Provide the [X, Y] coordinate of the cell's center where the given text is located.  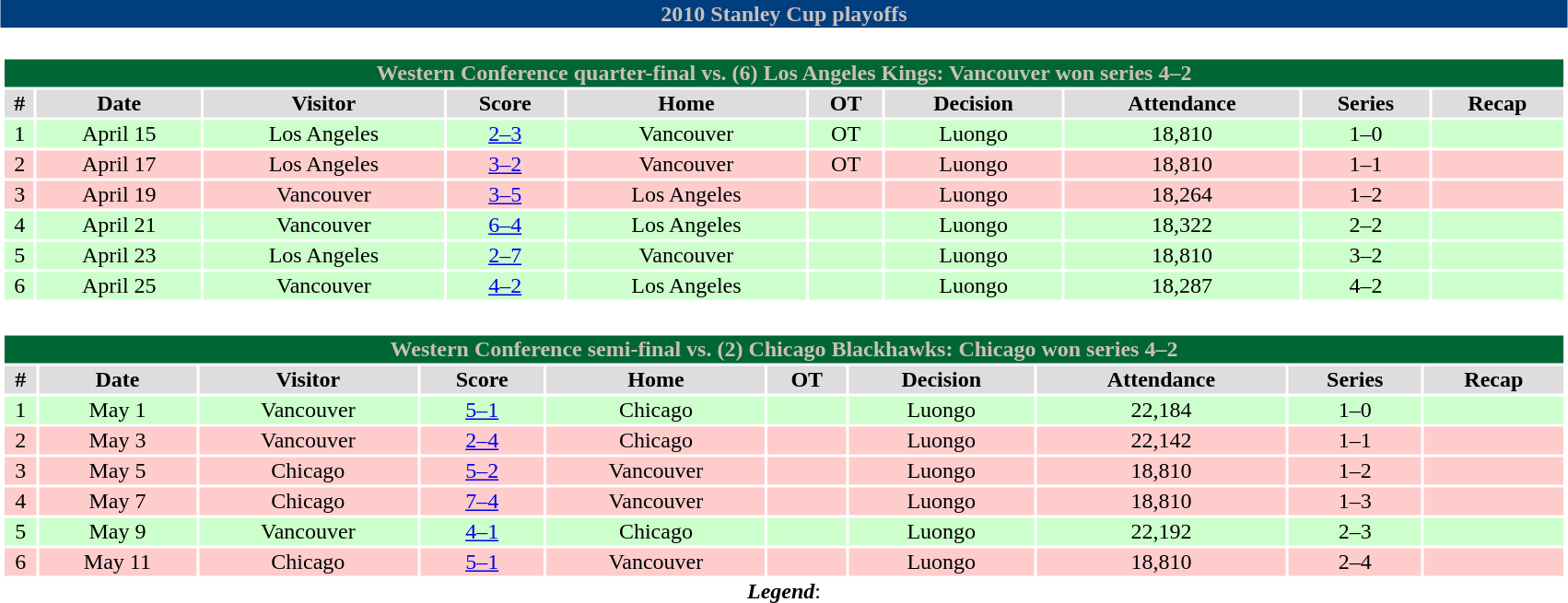
May 9 [118, 531]
April 17 [119, 165]
April 23 [119, 255]
Western Conference semi-final vs. (2) Chicago Blackhawks: Chicago won series 4–2 [783, 349]
22,192 [1161, 531]
April 25 [119, 286]
22,142 [1161, 441]
18,287 [1182, 286]
May 3 [118, 441]
2010 Stanley Cup playoffs [784, 14]
18,322 [1182, 226]
1–3 [1355, 502]
April 21 [119, 226]
2–7 [505, 255]
Western Conference quarter-final vs. (6) Los Angeles Kings: Vancouver won series 4–2 [783, 73]
2–2 [1365, 226]
3–5 [505, 194]
7–4 [482, 502]
May 1 [118, 410]
May 5 [118, 470]
4–1 [482, 531]
22,184 [1161, 410]
May 11 [118, 562]
April 15 [119, 133]
18,264 [1182, 194]
April 19 [119, 194]
6–4 [505, 226]
May 7 [118, 502]
5–2 [482, 470]
